Return [x, y] of the center of cell containing provided text 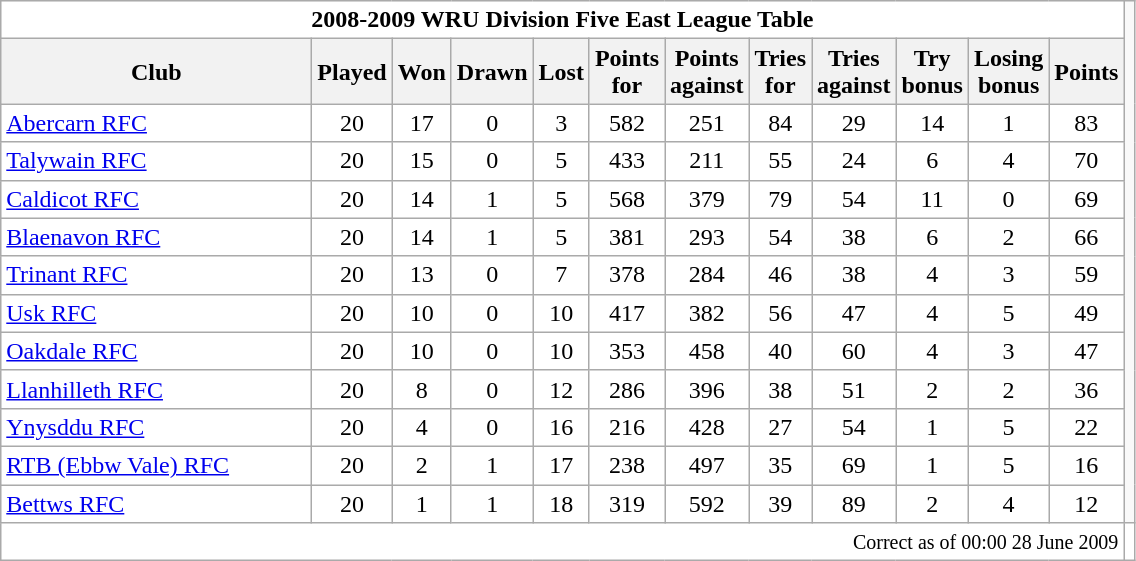
46 [780, 275]
7 [561, 275]
2008-2009 WRU Division Five East League Table [562, 20]
497 [706, 465]
56 [780, 313]
60 [854, 351]
RTB (Ebbw Vale) RFC [156, 465]
353 [626, 351]
8 [422, 389]
29 [854, 123]
Bettws RFC [156, 503]
216 [626, 427]
238 [626, 465]
Blaenavon RFC [156, 237]
22 [1086, 427]
Played [352, 72]
433 [626, 161]
Ynysddu RFC [156, 427]
458 [706, 351]
428 [706, 427]
Club [156, 72]
66 [1086, 237]
319 [626, 503]
284 [706, 275]
382 [706, 313]
70 [1086, 161]
Llanhilleth RFC [156, 389]
Oakdale RFC [156, 351]
Losing bonus [1008, 72]
Correct as of 00:00 28 June 2009 [562, 542]
49 [1086, 313]
84 [780, 123]
11 [932, 199]
568 [626, 199]
582 [626, 123]
378 [626, 275]
Trinant RFC [156, 275]
Points for [626, 72]
55 [780, 161]
Tries against [854, 72]
27 [780, 427]
39 [780, 503]
Points [1086, 72]
Abercarn RFC [156, 123]
592 [706, 503]
18 [561, 503]
Caldicot RFC [156, 199]
417 [626, 313]
Lost [561, 72]
13 [422, 275]
89 [854, 503]
286 [626, 389]
35 [780, 465]
83 [1086, 123]
79 [780, 199]
Talywain RFC [156, 161]
15 [422, 161]
Try bonus [932, 72]
293 [706, 237]
381 [626, 237]
59 [1086, 275]
Points against [706, 72]
379 [706, 199]
211 [706, 161]
51 [854, 389]
Drawn [492, 72]
396 [706, 389]
40 [780, 351]
Usk RFC [156, 313]
251 [706, 123]
Won [422, 72]
24 [854, 161]
Tries for [780, 72]
36 [1086, 389]
